From the cell containing the given text, extract its center point as (x, y) coordinate. 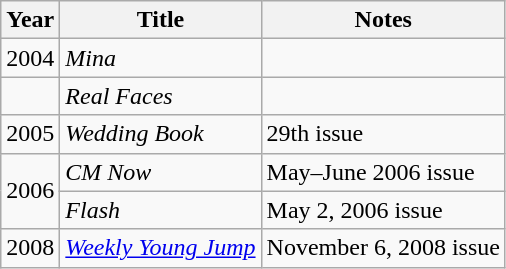
2006 (30, 191)
Real Faces (160, 96)
Notes (383, 20)
Year (30, 20)
29th issue (383, 134)
CM Now (160, 172)
May–June 2006 issue (383, 172)
Flash (160, 210)
2008 (30, 248)
2005 (30, 134)
Weekly Young Jump (160, 248)
November 6, 2008 issue (383, 248)
May 2, 2006 issue (383, 210)
Mina (160, 58)
Title (160, 20)
Wedding Book (160, 134)
2004 (30, 58)
